Provide the [x, y] coordinate of the cell's center where the given text is located.  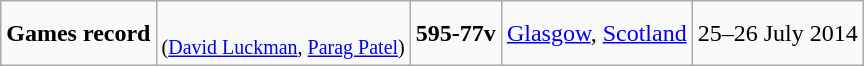
(David Luckman, Parag Patel) [283, 34]
595-77v [456, 34]
Games record [78, 34]
Glasgow, Scotland [596, 34]
25–26 July 2014 [778, 34]
